Locate the cell with the specified text and output its (X, Y) center coordinate. 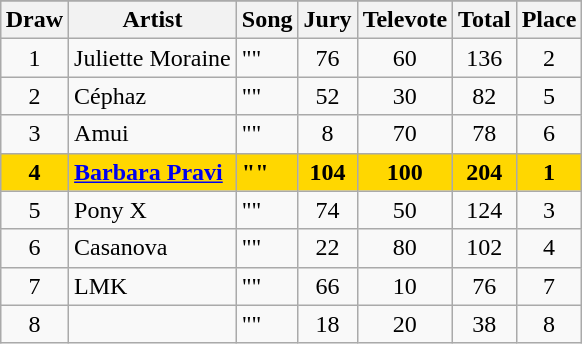
Place (549, 20)
Televote (404, 20)
38 (485, 324)
22 (328, 248)
70 (404, 134)
136 (485, 58)
20 (404, 324)
30 (404, 96)
82 (485, 96)
LMK (153, 286)
100 (404, 172)
Barbara Pravi (153, 172)
Amui (153, 134)
Draw (34, 20)
78 (485, 134)
80 (404, 248)
66 (328, 286)
18 (328, 324)
Casanova (153, 248)
204 (485, 172)
104 (328, 172)
52 (328, 96)
102 (485, 248)
74 (328, 210)
Jury (328, 20)
Total (485, 20)
Song (267, 20)
Céphaz (153, 96)
Juliette Moraine (153, 58)
Pony X (153, 210)
Artist (153, 20)
124 (485, 210)
60 (404, 58)
50 (404, 210)
10 (404, 286)
